Provide the (X, Y) coordinate of the cell's center where the given text is located.  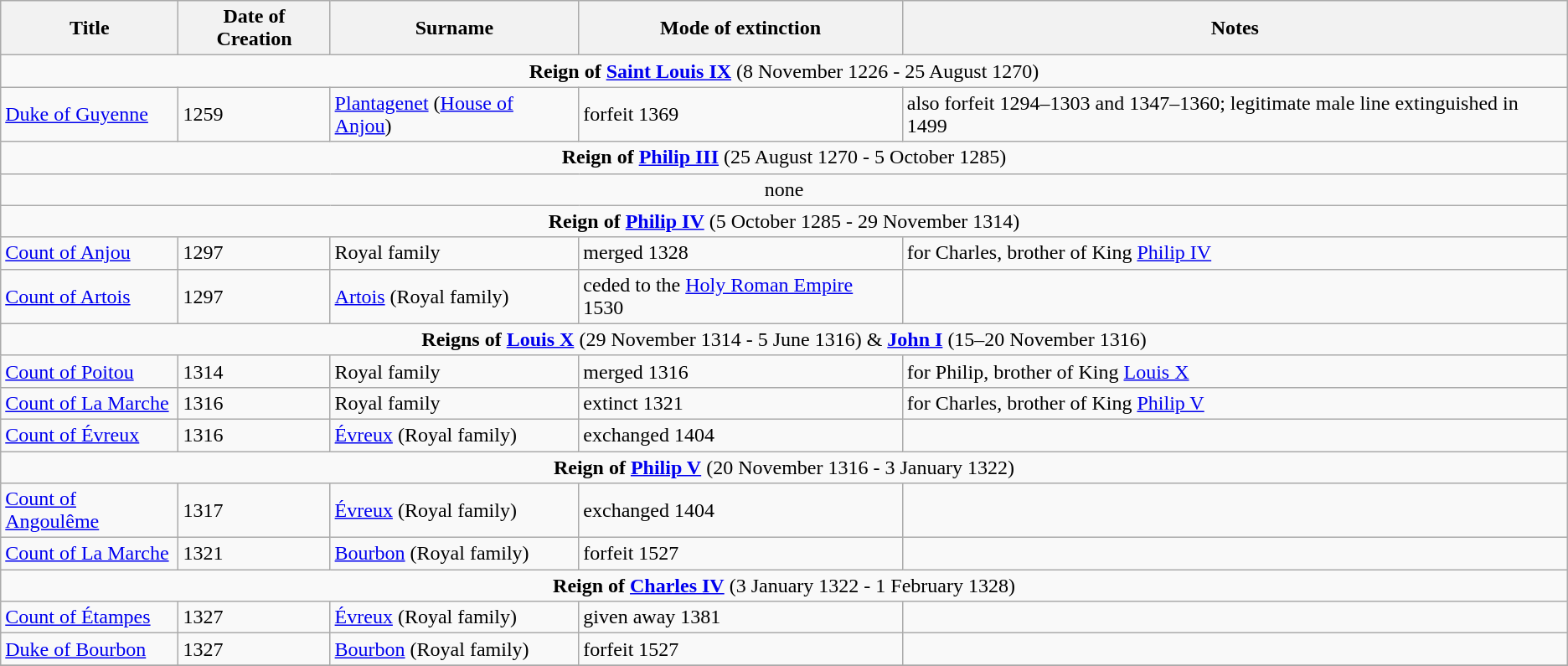
Reigns of Louis X (29 November 1314 - 5 June 1316) & John I (15–20 November 1316) (784, 339)
merged 1316 (740, 371)
Mode of extinction (740, 28)
Surname (454, 28)
Plantagenet (House of Anjou) (454, 114)
Reign of Charles IV (3 January 1322 - 1 February 1328) (784, 586)
Reign of Philip III (25 August 1270 - 5 October 1285) (784, 157)
Title (90, 28)
extinct 1321 (740, 403)
Count of Angoulême (90, 511)
for Philip, brother of King Louis X (1235, 371)
Count of Étampes (90, 617)
1314 (255, 371)
merged 1328 (740, 253)
Reign of Saint Louis IX (8 November 1226 - 25 August 1270) (784, 71)
Duke of Guyenne (90, 114)
forfeit 1369 (740, 114)
Count of Poitou (90, 371)
1259 (255, 114)
Date of Creation (255, 28)
for Charles, brother of King Philip IV (1235, 253)
1321 (255, 554)
Count of Artois (90, 297)
ceded to the Holy Roman Empire 1530 (740, 297)
also forfeit 1294–1303 and 1347–1360; legitimate male line extinguished in 1499 (1235, 114)
1317 (255, 511)
Count of Évreux (90, 435)
for Charles, brother of King Philip V (1235, 403)
Artois (Royal family) (454, 297)
given away 1381 (740, 617)
Notes (1235, 28)
none (784, 189)
Reign of Philip IV (5 October 1285 - 29 November 1314) (784, 221)
Count of Anjou (90, 253)
Reign of Philip V (20 November 1316 - 3 January 1322) (784, 467)
Duke of Bourbon (90, 649)
